Scan for the cell matching the given text and deliver its (X, Y) coordinate at center. 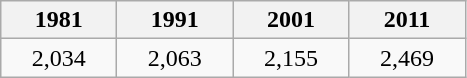
2,063 (175, 58)
2001 (291, 20)
2011 (407, 20)
1981 (59, 20)
1991 (175, 20)
2,469 (407, 58)
2,155 (291, 58)
2,034 (59, 58)
